Return the (X, Y) coordinate for the center point of the cell that contains the specified text.  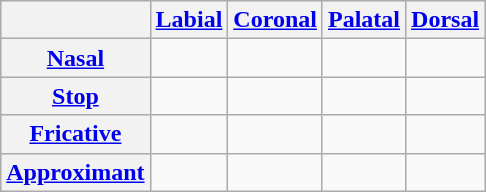
Stop (76, 96)
Fricative (76, 134)
Nasal (76, 58)
Coronal (276, 20)
Palatal (364, 20)
Approximant (76, 172)
Labial (189, 20)
Dorsal (446, 20)
